Search for the cell housing the specified text and yield its [X, Y] center coordinate. 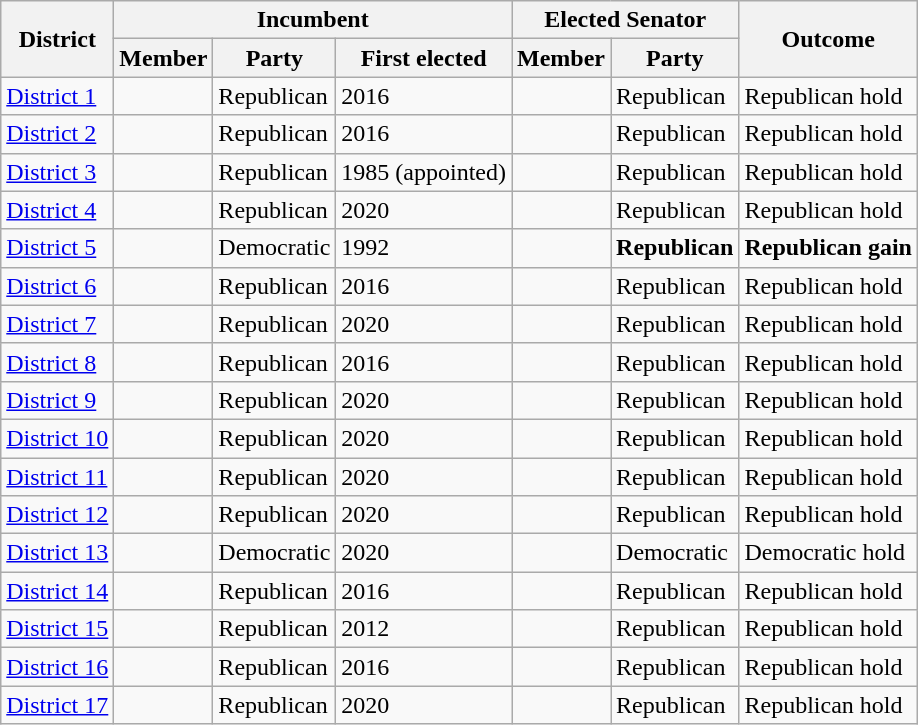
First elected [424, 58]
District 16 [58, 667]
District 4 [58, 210]
Democratic hold [828, 553]
District 5 [58, 248]
Elected Senator [626, 20]
District 1 [58, 96]
District 10 [58, 438]
District 2 [58, 134]
Incumbent [313, 20]
District 7 [58, 324]
District 12 [58, 515]
2012 [424, 629]
1992 [424, 248]
District 15 [58, 629]
District 8 [58, 362]
District 17 [58, 705]
Outcome [828, 39]
District 11 [58, 477]
District 13 [58, 553]
Republican gain [828, 248]
District 3 [58, 172]
1985 (appointed) [424, 172]
District 14 [58, 591]
District 9 [58, 400]
District [58, 39]
District 6 [58, 286]
